Locate the cell with the specified text and output its (X, Y) center coordinate. 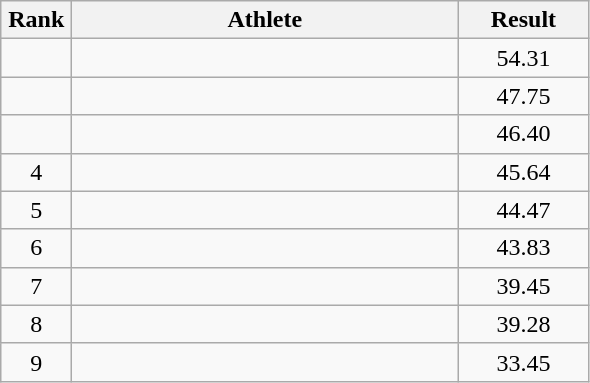
44.47 (524, 210)
5 (36, 210)
46.40 (524, 134)
Result (524, 20)
7 (36, 286)
39.28 (524, 324)
54.31 (524, 58)
9 (36, 362)
8 (36, 324)
47.75 (524, 96)
Athlete (265, 20)
39.45 (524, 286)
45.64 (524, 172)
Rank (36, 20)
43.83 (524, 248)
4 (36, 172)
33.45 (524, 362)
6 (36, 248)
